For the text-containing cell, return its midpoint in [x, y] coordinate format. 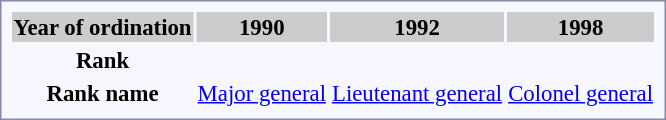
1998 [581, 27]
Lieutenant general [416, 93]
Major general [262, 93]
Rank name [102, 93]
Rank [102, 60]
1992 [416, 27]
Year of ordination [102, 27]
Colonel general [581, 93]
1990 [262, 27]
